Pinpoint the cell where the given text exists, returning its [x, y] midpoint coordinate. 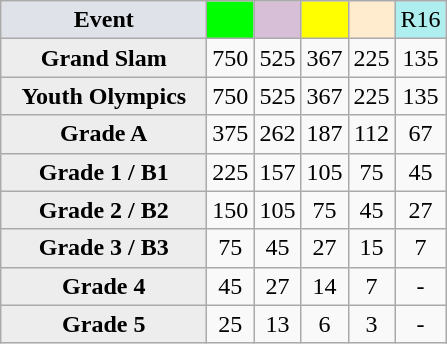
Grade A [104, 134]
Grade 5 [104, 324]
Grade 1 / B1 [104, 172]
150 [230, 210]
Grade 4 [104, 286]
375 [230, 134]
Grade 2 / B2 [104, 210]
R16 [420, 20]
67 [420, 134]
187 [324, 134]
6 [324, 324]
Grade 3 / B3 [104, 248]
Youth Olympics [104, 96]
262 [278, 134]
25 [230, 324]
112 [372, 134]
13 [278, 324]
15 [372, 248]
14 [324, 286]
3 [372, 324]
157 [278, 172]
Grand Slam [104, 58]
Event [104, 20]
